Determine the (x, y) coordinate at the center of the cell enclosing the given text.  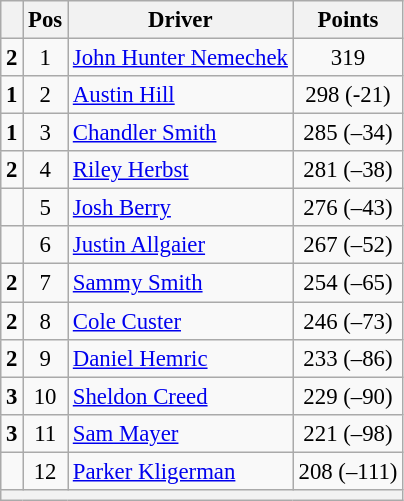
Riley Herbst (181, 170)
9 (46, 358)
5 (46, 208)
Sheldon Creed (181, 396)
298 (-21) (348, 95)
Cole Custer (181, 321)
Points (348, 20)
229 (–90) (348, 396)
267 (–52) (348, 245)
Austin Hill (181, 95)
Chandler Smith (181, 133)
Daniel Hemric (181, 358)
208 (–111) (348, 471)
8 (46, 321)
246 (–73) (348, 321)
12 (46, 471)
281 (–38) (348, 170)
233 (–86) (348, 358)
Josh Berry (181, 208)
4 (46, 170)
221 (–98) (348, 433)
Justin Allgaier (181, 245)
285 (–34) (348, 133)
276 (–43) (348, 208)
254 (–65) (348, 283)
6 (46, 245)
11 (46, 433)
7 (46, 283)
319 (348, 58)
Sammy Smith (181, 283)
John Hunter Nemechek (181, 58)
Parker Kligerman (181, 471)
Driver (181, 20)
Pos (46, 20)
Sam Mayer (181, 433)
10 (46, 396)
